Capture the cell that displays the provided text and extract its [X, Y] central coordinate. 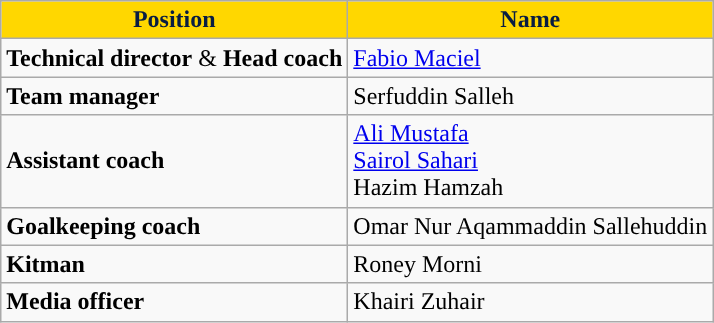
Assistant coach [174, 161]
Khairi Zuhair [530, 302]
Team manager [174, 96]
Goalkeeping coach [174, 226]
Name [530, 20]
Technical director & Head coach [174, 58]
Serfuddin Salleh [530, 96]
Media officer [174, 302]
Roney Morni [530, 264]
Position [174, 20]
Omar Nur Aqammaddin Sallehuddin [530, 226]
Fabio Maciel [530, 58]
Ali Mustafa Sairol Sahari Hazim Hamzah [530, 161]
Kitman [174, 264]
